Pinpoint the cell where the given text exists, returning its [X, Y] midpoint coordinate. 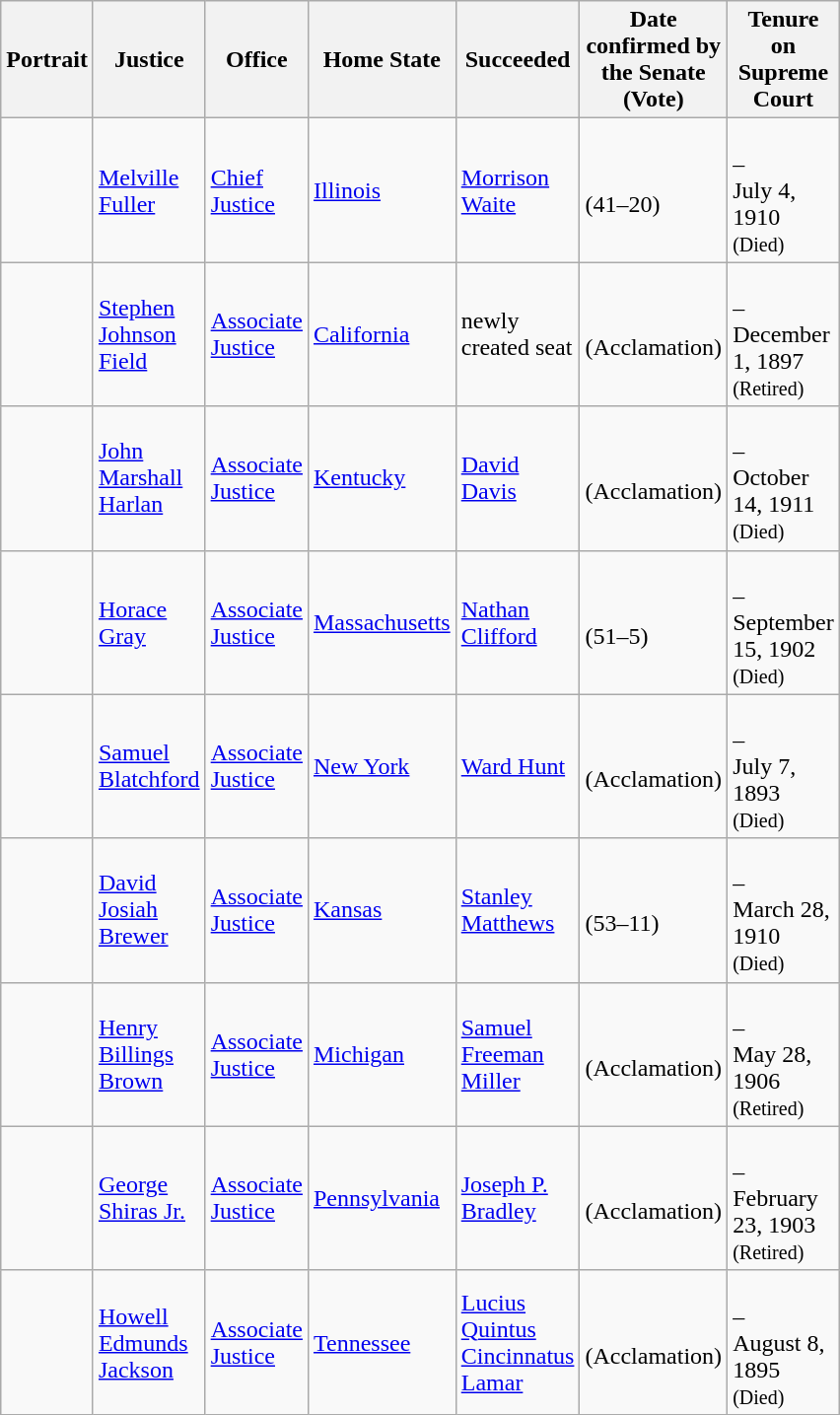
Date confirmed by the Senate(Vote) [654, 59]
–September 15, 1902(Died) [784, 622]
George Shiras Jr. [149, 1198]
Samuel Blatchford [149, 766]
Illinois [382, 190]
newly created seat [518, 334]
(53–11) [654, 910]
–February 23, 1903(Retired) [784, 1198]
Henry Billings Brown [149, 1054]
Succeeded [518, 59]
David Davis [518, 478]
–July 7, 1893(Died) [784, 766]
Tennessee [382, 1342]
Michigan [382, 1054]
–October 14, 1911(Died) [784, 478]
Chief Justice [256, 190]
–March 28, 1910(Died) [784, 910]
Justice [149, 59]
–July 4, 1910(Died) [784, 190]
Morrison Waite [518, 190]
Home State [382, 59]
Stephen Johnson Field [149, 334]
Samuel Freeman Miller [518, 1054]
Melville Fuller [149, 190]
(51–5) [654, 622]
Horace Gray [149, 622]
–August 8, 1895(Died) [784, 1342]
Nathan Clifford [518, 622]
Kentucky [382, 478]
Kansas [382, 910]
–May 28, 1906(Retired) [784, 1054]
Massachusetts [382, 622]
John Marshall Harlan [149, 478]
–December 1, 1897(Retired) [784, 334]
Stanley Matthews [518, 910]
Portrait [47, 59]
California [382, 334]
(41–20) [654, 190]
David Josiah Brewer [149, 910]
Ward Hunt [518, 766]
Howell Edmunds Jackson [149, 1342]
Joseph P. Bradley [518, 1198]
New York [382, 766]
Tenure on Supreme Court [784, 59]
Pennsylvania [382, 1198]
Lucius Quintus Cincinnatus Lamar [518, 1342]
Office [256, 59]
